Search for the cell housing the specified text and yield its (X, Y) center coordinate. 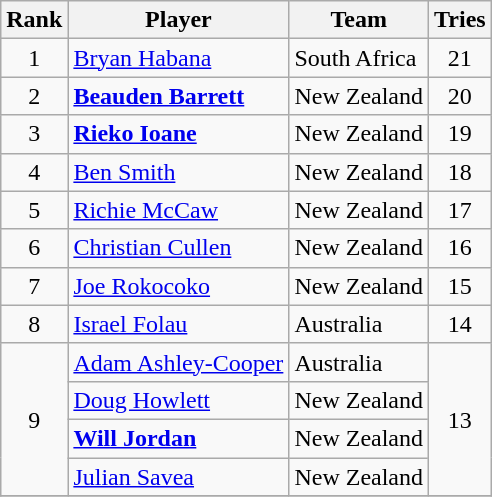
Bryan Habana (178, 58)
18 (460, 172)
16 (460, 248)
1 (34, 58)
Richie McCaw (178, 210)
Player (178, 20)
17 (460, 210)
Doug Howlett (178, 400)
7 (34, 286)
Israel Folau (178, 324)
Tries (460, 20)
Will Jordan (178, 438)
4 (34, 172)
14 (460, 324)
Christian Cullen (178, 248)
Julian Savea (178, 477)
Rieko Ioane (178, 134)
13 (460, 419)
Adam Ashley-Cooper (178, 362)
21 (460, 58)
Beauden Barrett (178, 96)
Team (359, 20)
9 (34, 419)
6 (34, 248)
15 (460, 286)
Joe Rokocoko (178, 286)
Ben Smith (178, 172)
20 (460, 96)
2 (34, 96)
South Africa (359, 58)
Rank (34, 20)
8 (34, 324)
5 (34, 210)
19 (460, 134)
3 (34, 134)
